From the cell containing the given text, extract its center point as [X, Y] coordinate. 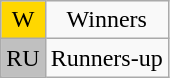
Winners [106, 20]
Runners-up [106, 58]
W [23, 20]
RU [23, 58]
